From the cell containing the given text, extract its center point as [X, Y] coordinate. 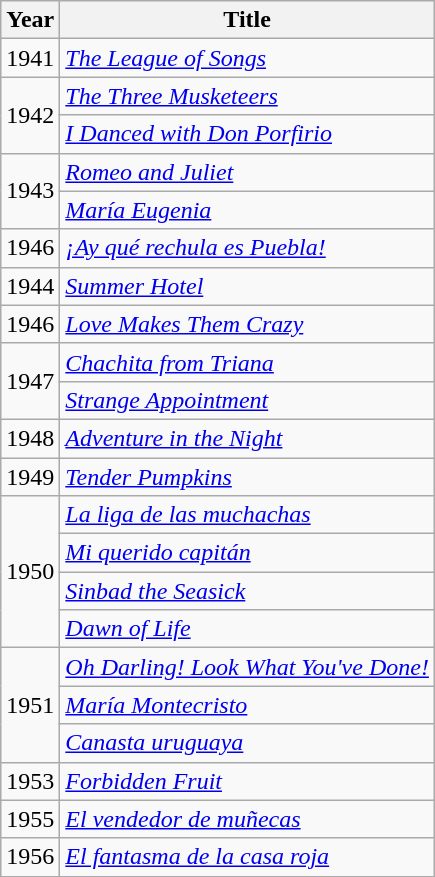
Oh Darling! Look What You've Done! [248, 667]
María Eugenia [248, 210]
Canasta uruguaya [248, 743]
Sinbad the Seasick [248, 591]
1956 [30, 857]
1942 [30, 115]
Tender Pumpkins [248, 477]
Adventure in the Night [248, 438]
1944 [30, 286]
1955 [30, 819]
Mi querido capitán [248, 553]
1953 [30, 781]
Strange Appointment [248, 400]
1948 [30, 438]
1949 [30, 477]
Romeo and Juliet [248, 172]
¡Ay qué rechula es Puebla! [248, 248]
The Three Musketeers [248, 96]
1943 [30, 191]
Chachita from Triana [248, 362]
Love Makes Them Crazy [248, 324]
Year [30, 20]
Forbidden Fruit [248, 781]
Summer Hotel [248, 286]
El fantasma de la casa roja [248, 857]
María Montecristo [248, 705]
La liga de las muchachas [248, 515]
El vendedor de muñecas [248, 819]
1950 [30, 572]
Title [248, 20]
I Danced with Don Porfirio [248, 134]
The League of Songs [248, 58]
1941 [30, 58]
1947 [30, 381]
Dawn of Life [248, 629]
1951 [30, 705]
